Detect which cell encompasses the target text, then output its (x, y) center coordinate. 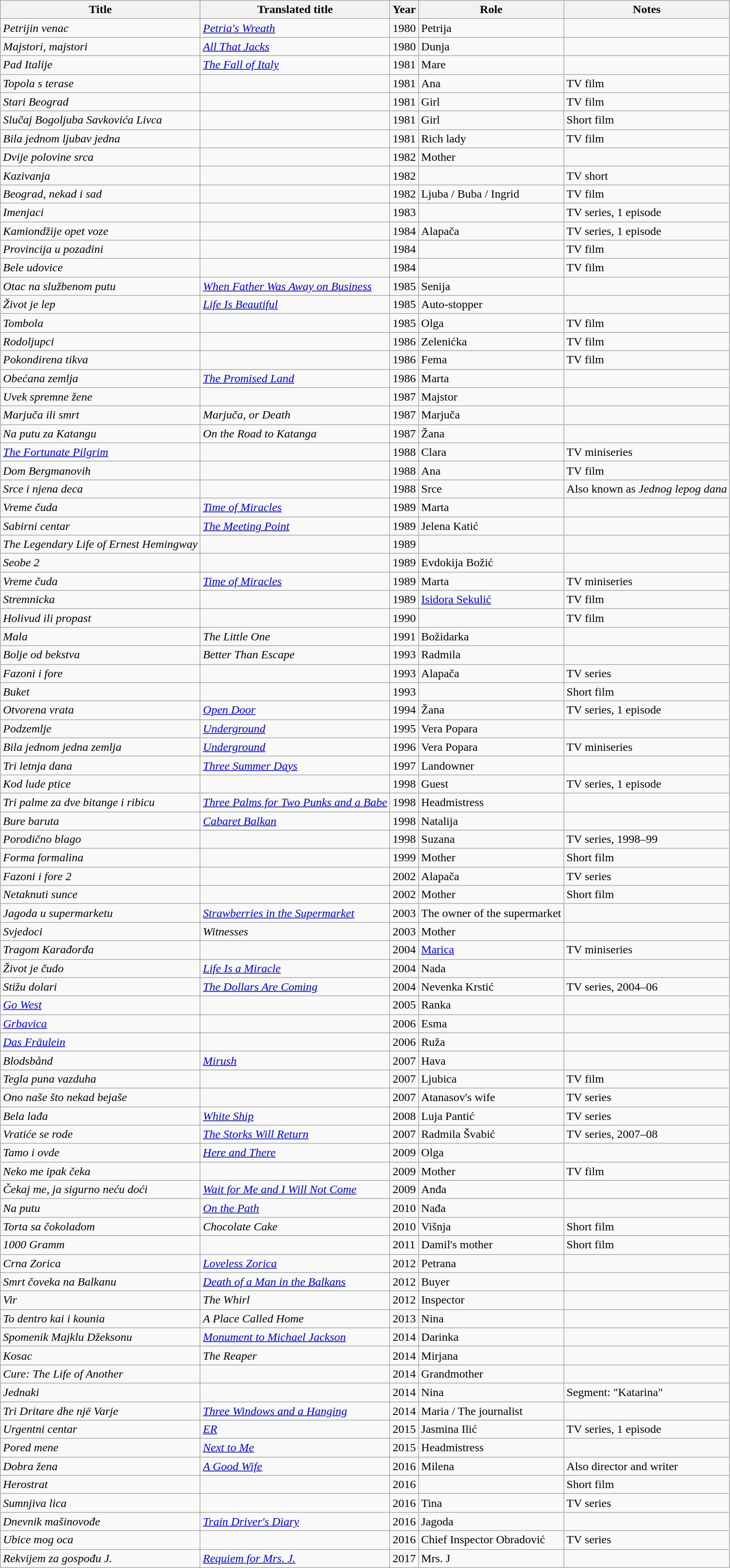
Mrs. J (491, 1558)
1999 (404, 858)
Neko me ipak čeka (101, 1171)
Wait for Me and I Will Not Come (295, 1190)
Seobe 2 (101, 563)
Chief Inspector Obradović (491, 1540)
Beograd, nekad i sad (101, 194)
Notes (647, 10)
Marjuča (491, 415)
Ono naše što nekad bejaše (101, 1097)
Zelenićka (491, 342)
Ranka (491, 1005)
Holivud ili propast (101, 618)
Tri letnja dana (101, 765)
Kazivanja (101, 175)
Srce (491, 489)
Auto-stopper (491, 305)
Dom Bergmanovih (101, 470)
Vratiće se rode (101, 1134)
Sabirni centar (101, 526)
Damil's mother (491, 1245)
Dobra žena (101, 1466)
1996 (404, 747)
Death of a Man in the Balkans (295, 1282)
Train Driver's Diary (295, 1521)
Hava (491, 1060)
Petrija (491, 28)
Monument to Michael Jackson (295, 1337)
On the Road to Katanga (295, 434)
Clara (491, 452)
Ljuba / Buba / Ingrid (491, 194)
Darinka (491, 1337)
Nevenka Krstić (491, 987)
Nada (491, 968)
Luja Pantić (491, 1116)
Petria's Wreath (295, 28)
Bela lađa (101, 1116)
Bolje od bekstva (101, 655)
Forma formalina (101, 858)
Stari Beograd (101, 102)
Requiem for Mrs. J. (295, 1558)
Tragom Karađorđa (101, 950)
Fazoni i fore (101, 673)
A Good Wife (295, 1466)
Senija (491, 286)
Topola s terase (101, 83)
Blodsbånd (101, 1060)
Mirjana (491, 1355)
2013 (404, 1319)
Marjuča ili smrt (101, 415)
Provincija u pozadini (101, 249)
TV series, 1998–99 (647, 839)
Ruža (491, 1042)
Grbavica (101, 1024)
Also director and writer (647, 1466)
Podzemlje (101, 729)
Cabaret Balkan (295, 821)
Čekaj me, ja sigurno neću doći (101, 1190)
The owner of the supermarket (491, 913)
2011 (404, 1245)
1997 (404, 765)
Here and There (295, 1153)
Stižu dolari (101, 987)
Segment: "Katarina" (647, 1392)
TV series, 2004–06 (647, 987)
Dnevnik mašinovođe (101, 1521)
Stremnicka (101, 600)
Das Fräulein (101, 1042)
2017 (404, 1558)
Buket (101, 692)
1994 (404, 710)
All That Jacks (295, 47)
Imenjaci (101, 212)
Three Summer Days (295, 765)
Rich lady (491, 139)
Mare (491, 65)
The Promised Land (295, 378)
Dvije polovine srca (101, 157)
Tamo i ovde (101, 1153)
Also known as Jednog lepog dana (647, 489)
Life Is Beautiful (295, 305)
Mala (101, 637)
Bele udovice (101, 268)
Anđa (491, 1190)
Atanasov's wife (491, 1097)
Bure baruta (101, 821)
Guest (491, 784)
On the Path (295, 1208)
Tina (491, 1503)
Buyer (491, 1282)
Slučaj Bogoljuba Savkovića Livca (101, 120)
Radmila (491, 655)
Translated title (295, 10)
Esma (491, 1024)
Tri Dritare dhe një Varje (101, 1411)
Natalija (491, 821)
Isidora Sekulić (491, 600)
Jagoda (491, 1521)
Višnja (491, 1226)
Sumnjiva lica (101, 1503)
Three Windows and a Hanging (295, 1411)
Kod lude ptice (101, 784)
Mirush (295, 1060)
Dunja (491, 47)
Urgentni centar (101, 1429)
Title (101, 10)
Maria / The journalist (491, 1411)
Loveless Zorica (295, 1263)
1983 (404, 212)
Witnesses (295, 931)
Otvorena vrata (101, 710)
Crna Zorica (101, 1263)
Herostrat (101, 1485)
White Ship (295, 1116)
Pored mene (101, 1448)
Život je lep (101, 305)
Tegla puna vazduha (101, 1079)
Božidarka (491, 637)
Petrijin venac (101, 28)
Bila jednom ljubav jedna (101, 139)
Milena (491, 1466)
Inspector (491, 1300)
Tri palme za dve bitange i ribicu (101, 802)
Život je čudo (101, 968)
The Reaper (295, 1355)
Jednaki (101, 1392)
Otac na službenom putu (101, 286)
Vir (101, 1300)
Tombola (101, 323)
Ljubica (491, 1079)
Pad Italije (101, 65)
Nađa (491, 1208)
Porodično blago (101, 839)
To dentro kai i kounia (101, 1319)
Bila jednom jedna zemlja (101, 747)
Strawberries in the Supermarket (295, 913)
Marica (491, 950)
Ubice mog oca (101, 1540)
The Fortunate Pilgrim (101, 452)
Majstori, majstori (101, 47)
Kosac (101, 1355)
Majstor (491, 397)
1995 (404, 729)
1991 (404, 637)
Rodoljupci (101, 342)
When Father Was Away on Business (295, 286)
1000 Gramm (101, 1245)
2005 (404, 1005)
Better Than Escape (295, 655)
1990 (404, 618)
Jelena Katić (491, 526)
Jagoda u supermarketu (101, 913)
Fazoni i fore 2 (101, 876)
Pokondirena tikva (101, 360)
Spomenik Majklu Džeksonu (101, 1337)
Marjuča, or Death (295, 415)
The Legendary Life of Ernest Hemingway (101, 544)
Jasmina Ilić (491, 1429)
Petrana (491, 1263)
Cure: The Life of Another (101, 1374)
Suzana (491, 839)
Torta sa čokoladom (101, 1226)
TV series, 2007–08 (647, 1134)
Fema (491, 360)
Life Is a Miracle (295, 968)
Landowner (491, 765)
Netaknuti sunce (101, 895)
Radmila Švabić (491, 1134)
The Storks Will Return (295, 1134)
Obećana zemlja (101, 378)
Kamiondžije opet voze (101, 231)
Open Door (295, 710)
Na putu (101, 1208)
Grandmother (491, 1374)
Next to Me (295, 1448)
The Dollars Are Coming (295, 987)
Year (404, 10)
Uvek spremne žene (101, 397)
Na putu za Katangu (101, 434)
Go West (101, 1005)
Three Palms for Two Punks and a Babe (295, 802)
TV short (647, 175)
A Place Called Home (295, 1319)
Rekvijem za gospođu J. (101, 1558)
The Fall of Italy (295, 65)
ER (295, 1429)
Chocolate Cake (295, 1226)
Svjedoci (101, 931)
The Meeting Point (295, 526)
Role (491, 10)
The Whirl (295, 1300)
Evdokija Božić (491, 563)
Smrt čoveka na Balkanu (101, 1282)
Srce i njena deca (101, 489)
2008 (404, 1116)
The Little One (295, 637)
